Return the (X, Y) coordinate for the center point of the cell that contains the specified text.  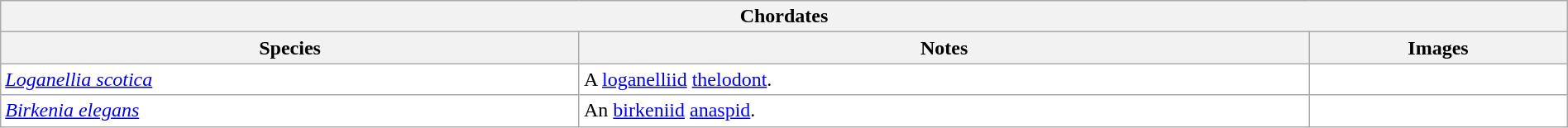
Birkenia elegans (290, 111)
Images (1438, 48)
Species (290, 48)
A loganelliid thelodont. (944, 79)
Chordates (784, 17)
Notes (944, 48)
An birkeniid anaspid. (944, 111)
Loganellia scotica (290, 79)
